Return (x, y) of the center of cell containing provided text 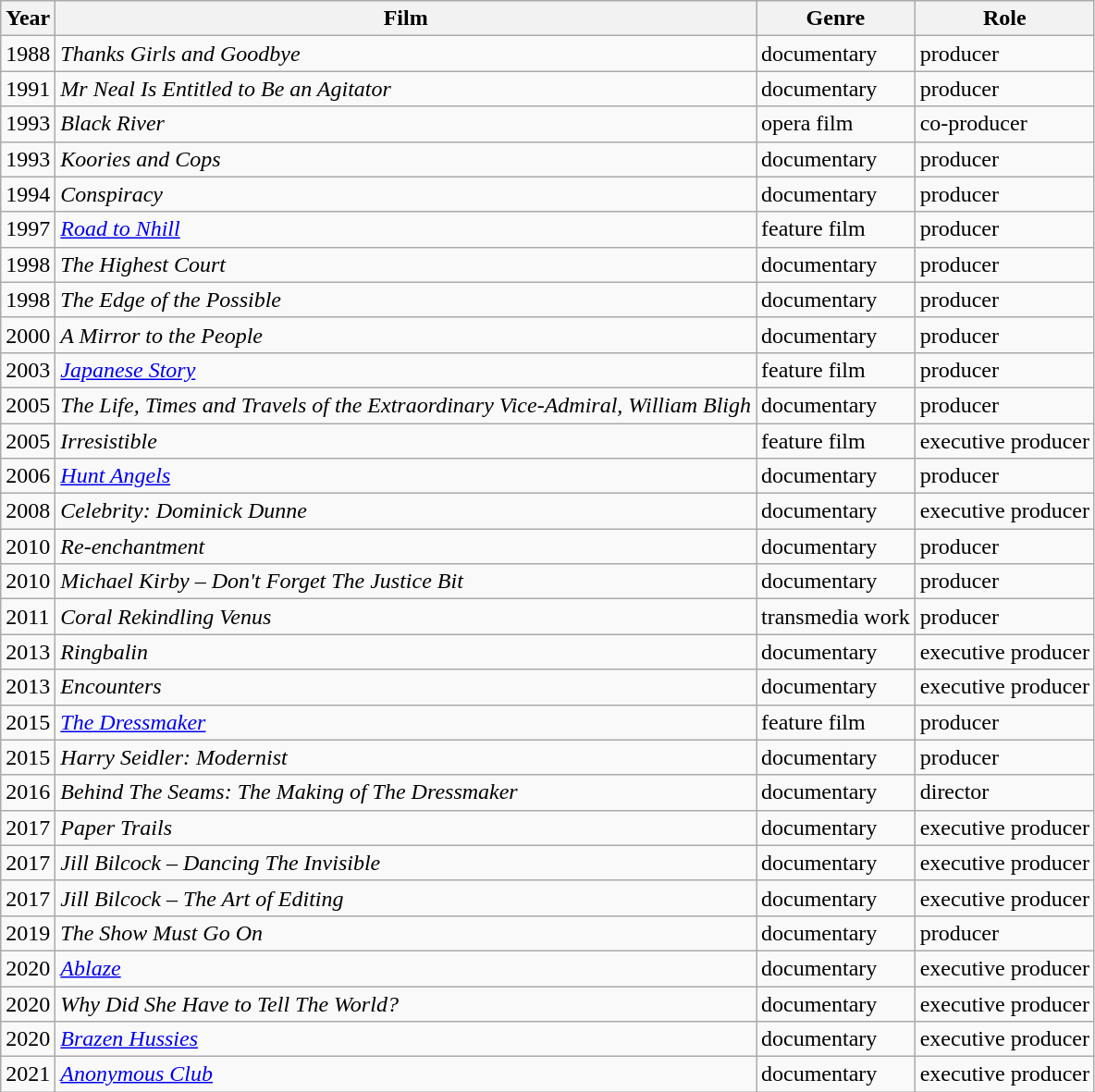
Behind The Seams: The Making of The Dressmaker (406, 792)
Re-enchantment (406, 546)
Role (1004, 18)
Jill Bilcock – The Art of Editing (406, 898)
Brazen Hussies (406, 1039)
Mr Neal Is Entitled to Be an Agitator (406, 89)
Anonymous Club (406, 1074)
Black River (406, 124)
The Highest Court (406, 264)
Paper Trails (406, 828)
Michael Kirby – Don't Forget The Justice Bit (406, 582)
2003 (28, 370)
2006 (28, 476)
opera film (836, 124)
Film (406, 18)
Road to Nhill (406, 229)
Genre (836, 18)
Japanese Story (406, 370)
Why Did She Have to Tell The World? (406, 1003)
Hunt Angels (406, 476)
Ablaze (406, 968)
1994 (28, 194)
2000 (28, 335)
A Mirror to the People (406, 335)
The Dressmaker (406, 722)
Conspiracy (406, 194)
1988 (28, 54)
The Edge of the Possible (406, 300)
Harry Seidler: Modernist (406, 757)
Encounters (406, 687)
Irresistible (406, 441)
Coral Rekindling Venus (406, 617)
The Show Must Go On (406, 933)
2011 (28, 617)
The Life, Times and Travels of the Extraordinary Vice-Admiral, William Bligh (406, 405)
Year (28, 18)
2016 (28, 792)
co-producer (1004, 124)
2008 (28, 511)
director (1004, 792)
2019 (28, 933)
transmedia work (836, 617)
2021 (28, 1074)
Celebrity: Dominick Dunne (406, 511)
1997 (28, 229)
Ringbalin (406, 652)
Jill Bilcock – Dancing The Invisible (406, 863)
Thanks Girls and Goodbye (406, 54)
Koories and Cops (406, 159)
1991 (28, 89)
